Detect which cell encompasses the target text, then output its [X, Y] center coordinate. 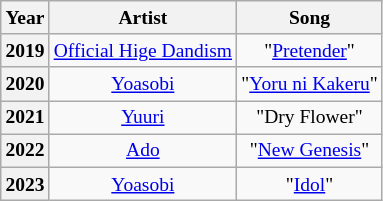
"Yoru ni Kakeru" [310, 84]
Year [25, 18]
"Pretender" [310, 50]
Artist [143, 18]
"Dry Flower" [310, 118]
Ado [143, 150]
2023 [25, 184]
2020 [25, 84]
Song [310, 18]
2021 [25, 118]
Yuuri [143, 118]
2019 [25, 50]
2022 [25, 150]
"Idol" [310, 184]
Official Hige Dandism [143, 50]
"New Genesis" [310, 150]
